Return (X, Y) of the center of cell containing provided text 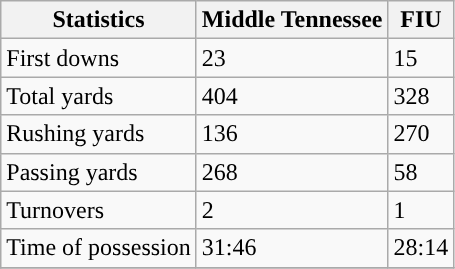
Middle Tennessee (292, 20)
15 (421, 58)
31:46 (292, 248)
28:14 (421, 248)
Total yards (99, 96)
328 (421, 96)
270 (421, 134)
1 (421, 210)
Passing yards (99, 172)
58 (421, 172)
Statistics (99, 20)
FIU (421, 20)
2 (292, 210)
Turnovers (99, 210)
First downs (99, 58)
404 (292, 96)
268 (292, 172)
Rushing yards (99, 134)
23 (292, 58)
Time of possession (99, 248)
136 (292, 134)
